Find where the given text appears and provide that cell's center as (X, Y) coordinate. 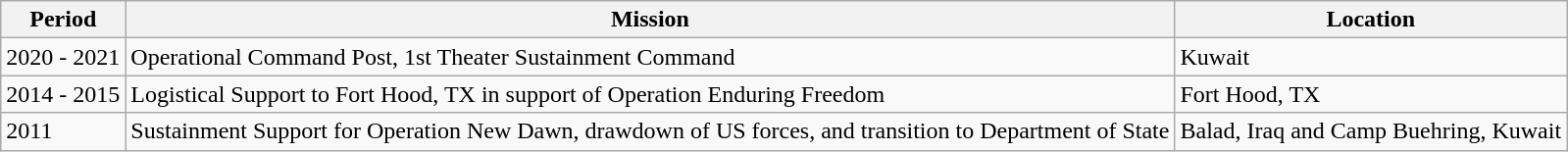
Fort Hood, TX (1371, 94)
2011 (63, 131)
Sustainment Support for Operation New Dawn, drawdown of US forces, and transition to Department of State (650, 131)
Kuwait (1371, 57)
Mission (650, 20)
Balad, Iraq and Camp Buehring, Kuwait (1371, 131)
Period (63, 20)
Location (1371, 20)
2020 - 2021 (63, 57)
2014 - 2015 (63, 94)
Logistical Support to Fort Hood, TX in support of Operation Enduring Freedom (650, 94)
Operational Command Post, 1st Theater Sustainment Command (650, 57)
